Pinpoint the cell where the given text exists, returning its (x, y) midpoint coordinate. 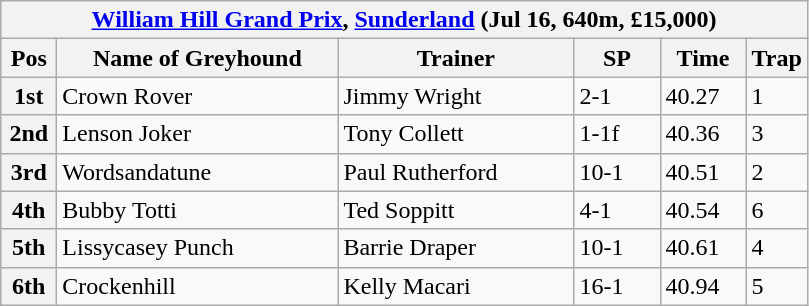
Ted Soppitt (456, 210)
SP (617, 58)
40.27 (703, 96)
40.94 (703, 286)
Trainer (456, 58)
3 (776, 134)
40.36 (703, 134)
1-1f (617, 134)
1 (776, 96)
Lissycasey Punch (198, 248)
5 (776, 286)
Lenson Joker (198, 134)
Tony Collett (456, 134)
1st (29, 96)
6th (29, 286)
6 (776, 210)
40.54 (703, 210)
16-1 (617, 286)
Name of Greyhound (198, 58)
4-1 (617, 210)
2nd (29, 134)
4th (29, 210)
Crown Rover (198, 96)
Trap (776, 58)
Pos (29, 58)
Kelly Macari (456, 286)
Jimmy Wright (456, 96)
Crockenhill (198, 286)
40.61 (703, 248)
Time (703, 58)
5th (29, 248)
William Hill Grand Prix, Sunderland (Jul 16, 640m, £15,000) (404, 20)
4 (776, 248)
3rd (29, 172)
40.51 (703, 172)
Barrie Draper (456, 248)
2 (776, 172)
2-1 (617, 96)
Bubby Totti (198, 210)
Wordsandatune (198, 172)
Paul Rutherford (456, 172)
